Detect which cell encompasses the target text, then output its [X, Y] center coordinate. 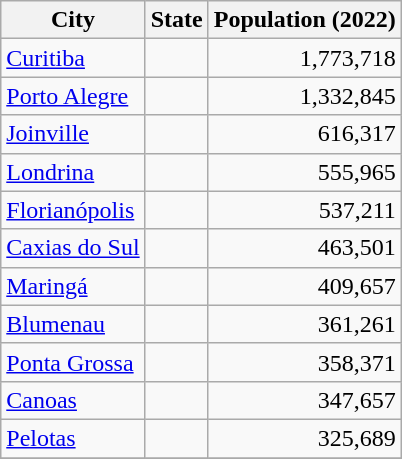
Population (2022) [304, 20]
Porto Alegre [73, 96]
City [73, 20]
Maringá [73, 286]
347,657 [304, 400]
Florianópolis [73, 210]
358,371 [304, 362]
Joinville [73, 134]
Curitiba [73, 58]
1,773,718 [304, 58]
Canoas [73, 400]
State [176, 20]
Blumenau [73, 324]
Caxias do Sul [73, 248]
409,657 [304, 286]
Pelotas [73, 438]
463,501 [304, 248]
616,317 [304, 134]
Londrina [73, 172]
325,689 [304, 438]
555,965 [304, 172]
1,332,845 [304, 96]
537,211 [304, 210]
Ponta Grossa [73, 362]
361,261 [304, 324]
